Return the [x, y] coordinate for the center point of the cell that contains the specified text.  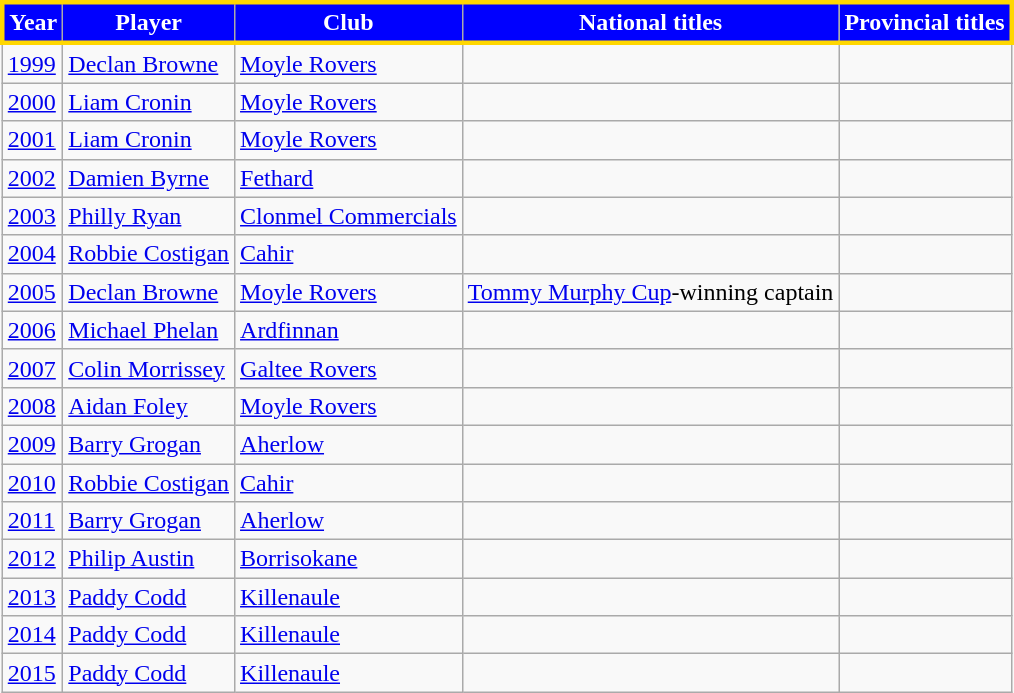
Michael Phelan [149, 330]
2009 [32, 444]
Provincial titles [926, 22]
Aidan Foley [149, 406]
Ardfinnan [349, 330]
Player [149, 22]
Galtee Rovers [349, 368]
2013 [32, 597]
Fethard [349, 178]
Clonmel Commercials [349, 216]
2010 [32, 483]
2006 [32, 330]
2015 [32, 673]
Colin Morrissey [149, 368]
Borrisokane [349, 559]
2000 [32, 102]
2001 [32, 140]
Philly Ryan [149, 216]
Philip Austin [149, 559]
National titles [650, 22]
2004 [32, 254]
2008 [32, 406]
Tommy Murphy Cup-winning captain [650, 292]
2012 [32, 559]
Club [349, 22]
Year [32, 22]
2002 [32, 178]
2011 [32, 521]
Damien Byrne [149, 178]
2007 [32, 368]
2014 [32, 635]
1999 [32, 63]
2005 [32, 292]
2003 [32, 216]
